Provide the (X, Y) coordinate of the cell's center where the given text is located.  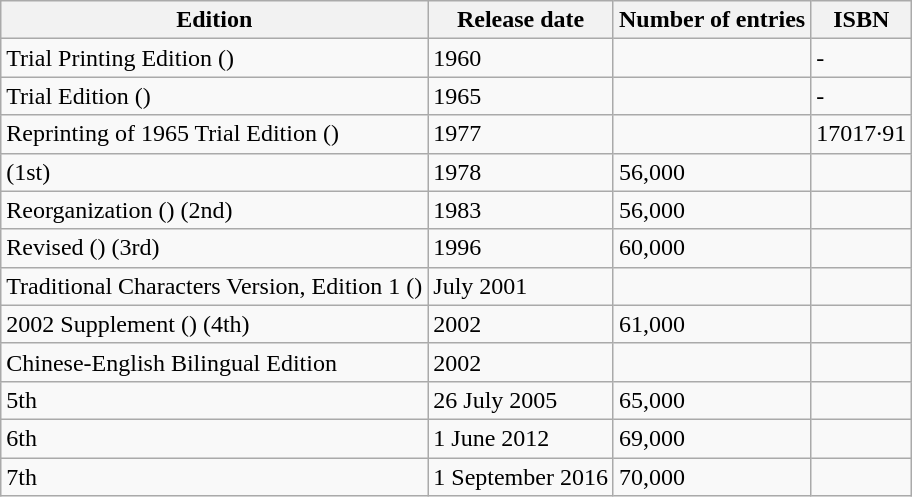
1983 (521, 210)
70,000 (712, 477)
Reprinting of 1965 Trial Edition () (214, 134)
2002 Supplement () (4th) (214, 324)
1960 (521, 58)
65,000 (712, 400)
July 2001 (521, 286)
61,000 (712, 324)
(1st) (214, 172)
Reorganization () (2nd) (214, 210)
5th (214, 400)
Revised () (3rd) (214, 248)
Release date (521, 20)
1996 (521, 248)
1 September 2016 (521, 477)
1978 (521, 172)
Traditional Characters Version, Edition 1 () (214, 286)
Number of entries (712, 20)
17017·91 (862, 134)
Trial Edition () (214, 96)
7th (214, 477)
Chinese-English Bilingual Edition (214, 362)
1977 (521, 134)
1 June 2012 (521, 438)
ISBN (862, 20)
26 July 2005 (521, 400)
60,000 (712, 248)
Edition (214, 20)
1965 (521, 96)
Trial Printing Edition () (214, 58)
69,000 (712, 438)
6th (214, 438)
